Capture the cell that displays the provided text and extract its (x, y) central coordinate. 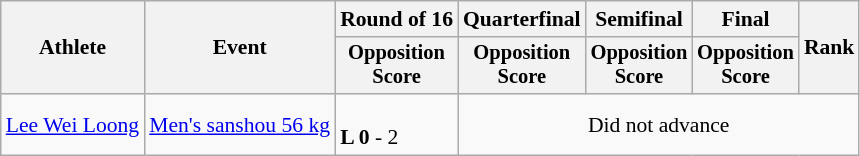
Rank (830, 48)
Quarterfinal (522, 19)
Athlete (72, 48)
Final (746, 19)
Men's sanshou 56 kg (240, 124)
Semifinal (640, 19)
Did not advance (658, 124)
Round of 16 (396, 19)
Event (240, 48)
L 0 - 2 (396, 124)
Lee Wei Loong (72, 124)
